Scan for the cell matching the given text and deliver its [X, Y] coordinate at center. 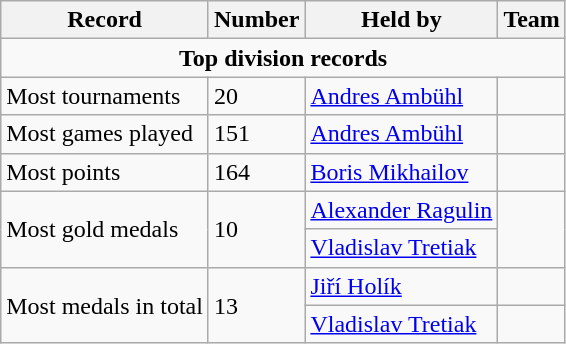
Most points [105, 172]
10 [256, 229]
Most gold medals [105, 229]
164 [256, 172]
Number [256, 20]
Held by [402, 20]
Team [532, 20]
Jiří Holík [402, 286]
Record [105, 20]
20 [256, 96]
13 [256, 305]
151 [256, 134]
Most games played [105, 134]
Top division records [284, 58]
Most tournaments [105, 96]
Alexander Ragulin [402, 210]
Most medals in total [105, 305]
Boris Mikhailov [402, 172]
